Provide the [X, Y] coordinate of the cell's center where the given text is located.  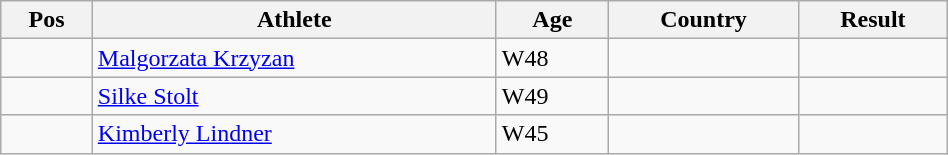
Athlete [294, 20]
Country [703, 20]
Kimberly Lindner [294, 134]
W49 [552, 96]
Silke Stolt [294, 96]
Malgorzata Krzyzan [294, 58]
W45 [552, 134]
Pos [47, 20]
W48 [552, 58]
Age [552, 20]
Result [874, 20]
